Find where the given text appears and provide that cell's center as [x, y] coordinate. 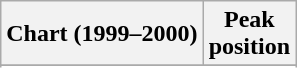
Chart (1999–2000) [102, 34]
Peakposition [249, 34]
